Search for the cell housing the specified text and yield its [X, Y] center coordinate. 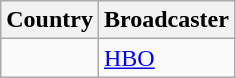
Broadcaster [166, 20]
HBO [166, 58]
Country [50, 20]
